Return the (X, Y) coordinate for the center point of the cell that contains the specified text.  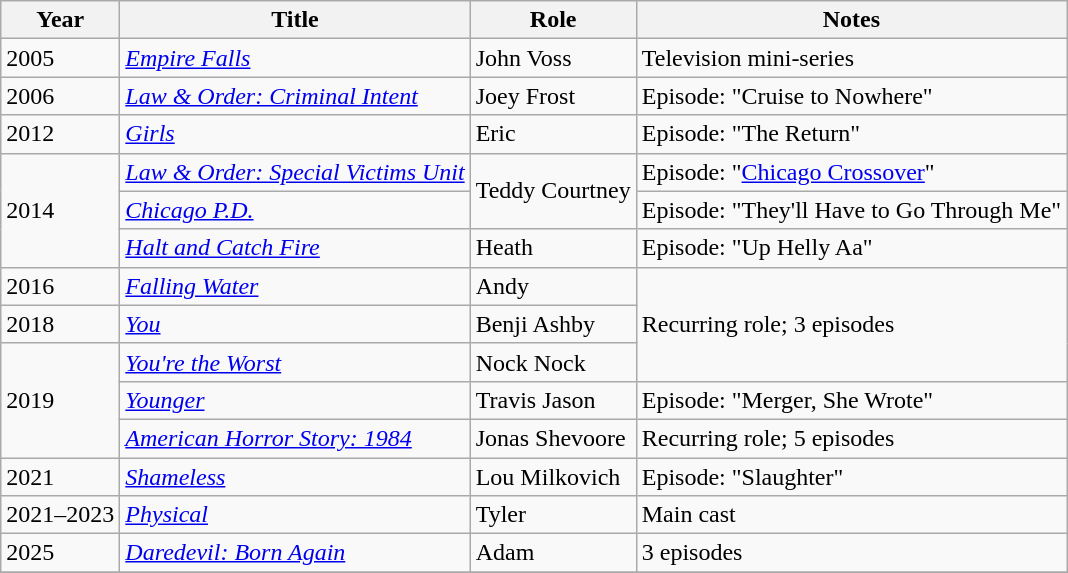
3 episodes (851, 553)
2019 (60, 400)
Falling Water (295, 286)
2006 (60, 96)
2018 (60, 324)
Tyler (553, 515)
Episode: "Chicago Crossover" (851, 172)
Episode: "Slaughter" (851, 477)
Year (60, 20)
Benji Ashby (553, 324)
John Voss (553, 58)
Teddy Courtney (553, 191)
Chicago P.D. (295, 210)
Recurring role; 5 episodes (851, 438)
Lou Milkovich (553, 477)
2021–2023 (60, 515)
2025 (60, 553)
Notes (851, 20)
Episode: "Up Helly Aa" (851, 248)
2021 (60, 477)
American Horror Story: 1984 (295, 438)
Title (295, 20)
Episode: "They'll Have to Go Through Me" (851, 210)
Joey Frost (553, 96)
Episode: "The Return" (851, 134)
Adam (553, 553)
Main cast (851, 515)
2012 (60, 134)
You're the Worst (295, 362)
2016 (60, 286)
Daredevil: Born Again (295, 553)
2014 (60, 210)
Recurring role; 3 episodes (851, 324)
Law & Order: Special Victims Unit (295, 172)
Halt and Catch Fire (295, 248)
You (295, 324)
Nock Nock (553, 362)
Heath (553, 248)
Younger (295, 400)
Shameless (295, 477)
Jonas Shevoore (553, 438)
Empire Falls (295, 58)
Andy (553, 286)
Episode: "Merger, She Wrote" (851, 400)
Travis Jason (553, 400)
Physical (295, 515)
2005 (60, 58)
Law & Order: Criminal Intent (295, 96)
Girls (295, 134)
Episode: "Cruise to Nowhere" (851, 96)
Television mini-series (851, 58)
Role (553, 20)
Eric (553, 134)
